Pinpoint the cell where the given text exists, returning its (X, Y) midpoint coordinate. 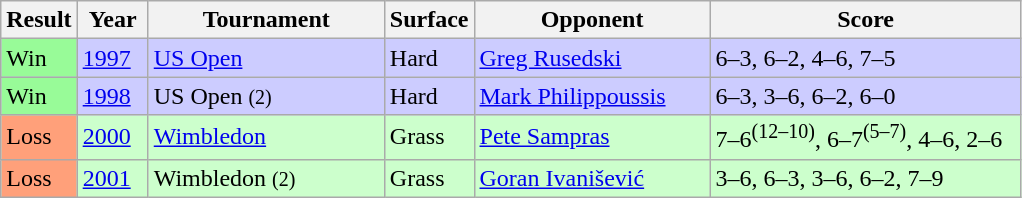
Score (866, 20)
1997 (112, 58)
US Open (2) (266, 96)
Tournament (266, 20)
Wimbledon (2) (266, 178)
US Open (266, 58)
Mark Philippoussis (592, 96)
6–3, 3–6, 6–2, 6–0 (866, 96)
Surface (429, 20)
Greg Rusedski (592, 58)
Result (39, 20)
2001 (112, 178)
Goran Ivanišević (592, 178)
2000 (112, 138)
Year (112, 20)
1998 (112, 96)
6–3, 6–2, 4–6, 7–5 (866, 58)
Pete Sampras (592, 138)
Wimbledon (266, 138)
7–6(12–10), 6–7(5–7), 4–6, 2–6 (866, 138)
3–6, 6–3, 3–6, 6–2, 7–9 (866, 178)
Opponent (592, 20)
